From the cell containing the given text, extract its center point as [X, Y] coordinate. 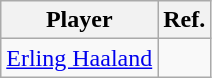
Erling Haaland [80, 58]
Player [80, 20]
Ref. [184, 20]
